Locate the cell with the specified text and output its [X, Y] center coordinate. 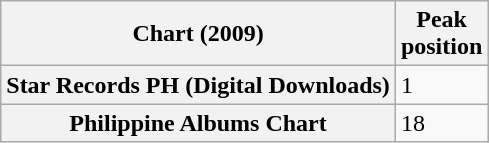
Star Records PH (Digital Downloads) [198, 85]
Chart (2009) [198, 34]
Philippine Albums Chart [198, 123]
1 [441, 85]
Peakposition [441, 34]
18 [441, 123]
